Pinpoint the cell where the given text exists, returning its [X, Y] midpoint coordinate. 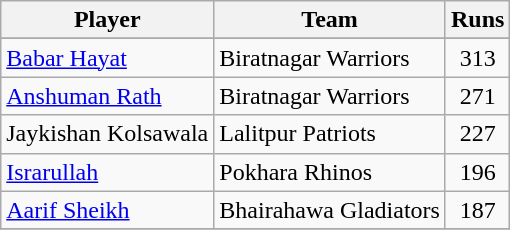
Player [108, 20]
271 [477, 96]
Lalitpur Patriots [330, 134]
Jaykishan Kolsawala [108, 134]
Aarif Sheikh [108, 210]
Anshuman Rath [108, 96]
Team [330, 20]
313 [477, 58]
Bhairahawa Gladiators [330, 210]
Runs [477, 20]
227 [477, 134]
187 [477, 210]
Pokhara Rhinos [330, 172]
Israrullah [108, 172]
196 [477, 172]
Babar Hayat [108, 58]
